Extract the [X, Y] coordinate from the center of the cell holding the provided text.  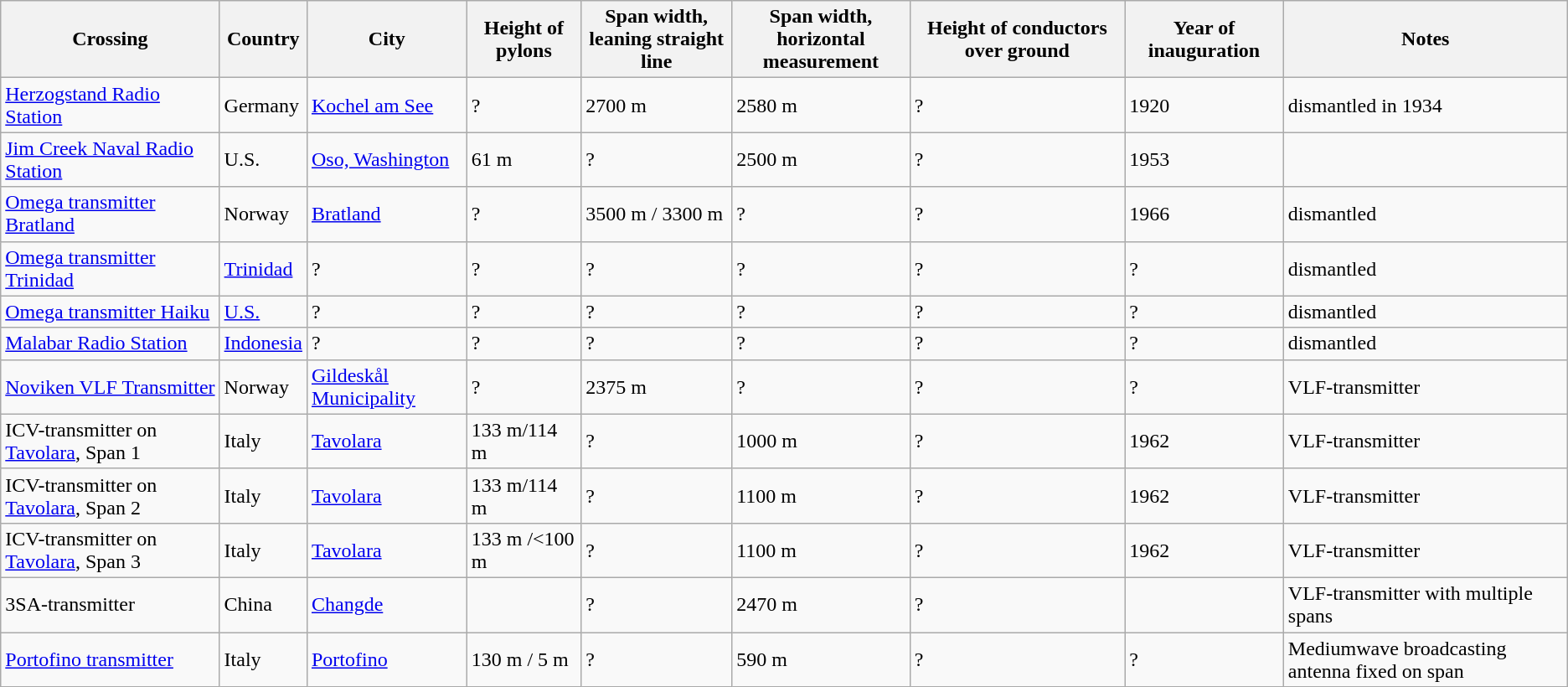
133 m /<100 m [524, 550]
Indonesia [263, 343]
Malabar Radio Station [111, 343]
2580 m [821, 106]
2700 m [657, 106]
1000 m [821, 441]
Changde [387, 605]
130 m / 5 m [524, 659]
Oso, Washington [387, 159]
Notes [1426, 39]
Jim Creek Naval Radio Station [111, 159]
Omega transmitter Trinidad [111, 268]
dismantled in 1934 [1426, 106]
3500 m / 3300 m [657, 214]
VLF-transmitter with multiple spans [1426, 605]
Noviken VLF Transmitter [111, 387]
Height of conductors over ground [1017, 39]
Mediumwave broadcasting antenna fixed on span [1426, 659]
ICV-transmitter on Tavolara, Span 2 [111, 496]
City [387, 39]
Height of pylons [524, 39]
Portofino [387, 659]
2470 m [821, 605]
Trinidad [263, 268]
Germany [263, 106]
ICV-transmitter on Tavolara, Span 1 [111, 441]
Span width, horizontal measurement [821, 39]
Bratland [387, 214]
Span width, leaning straight line [657, 39]
3SA-transmitter [111, 605]
Year of inauguration [1204, 39]
Portofino transmitter [111, 659]
590 m [821, 659]
2375 m [657, 387]
Herzogstand Radio Station [111, 106]
China [263, 605]
Kochel am See [387, 106]
Omega transmitter Bratland [111, 214]
1953 [1204, 159]
Omega transmitter Haiku [111, 312]
2500 m [821, 159]
Country [263, 39]
ICV-transmitter on Tavolara, Span 3 [111, 550]
61 m [524, 159]
Gildeskål Municipality [387, 387]
1920 [1204, 106]
Crossing [111, 39]
1966 [1204, 214]
